Search for the cell housing the specified text and yield its (x, y) center coordinate. 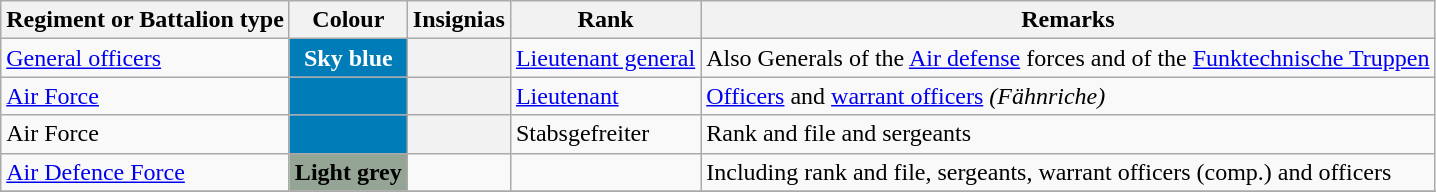
Sky blue (348, 58)
Stabsgefreiter (605, 134)
Rank (605, 20)
Light grey (348, 172)
Lieutenant general (605, 58)
Remarks (1068, 20)
Officers and warrant officers (Fähnriche) (1068, 96)
General officers (146, 58)
Rank and file and sergeants (1068, 134)
Regiment or Battalion type (146, 20)
Insignias (458, 20)
Air Defence Force (146, 172)
Lieutenant (605, 96)
Also Generals of the Air defense forces and of the Funktechnische Truppen (1068, 58)
Colour (348, 20)
Including rank and file, sergeants, warrant officers (comp.) and officers (1068, 172)
